Return the (X, Y) coordinate for the center point of the cell that contains the specified text.  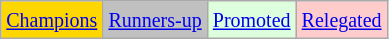
Relegated (342, 20)
Runners-up (155, 20)
Champions (52, 20)
Promoted (252, 20)
